Search for the cell housing the specified text and yield its (X, Y) center coordinate. 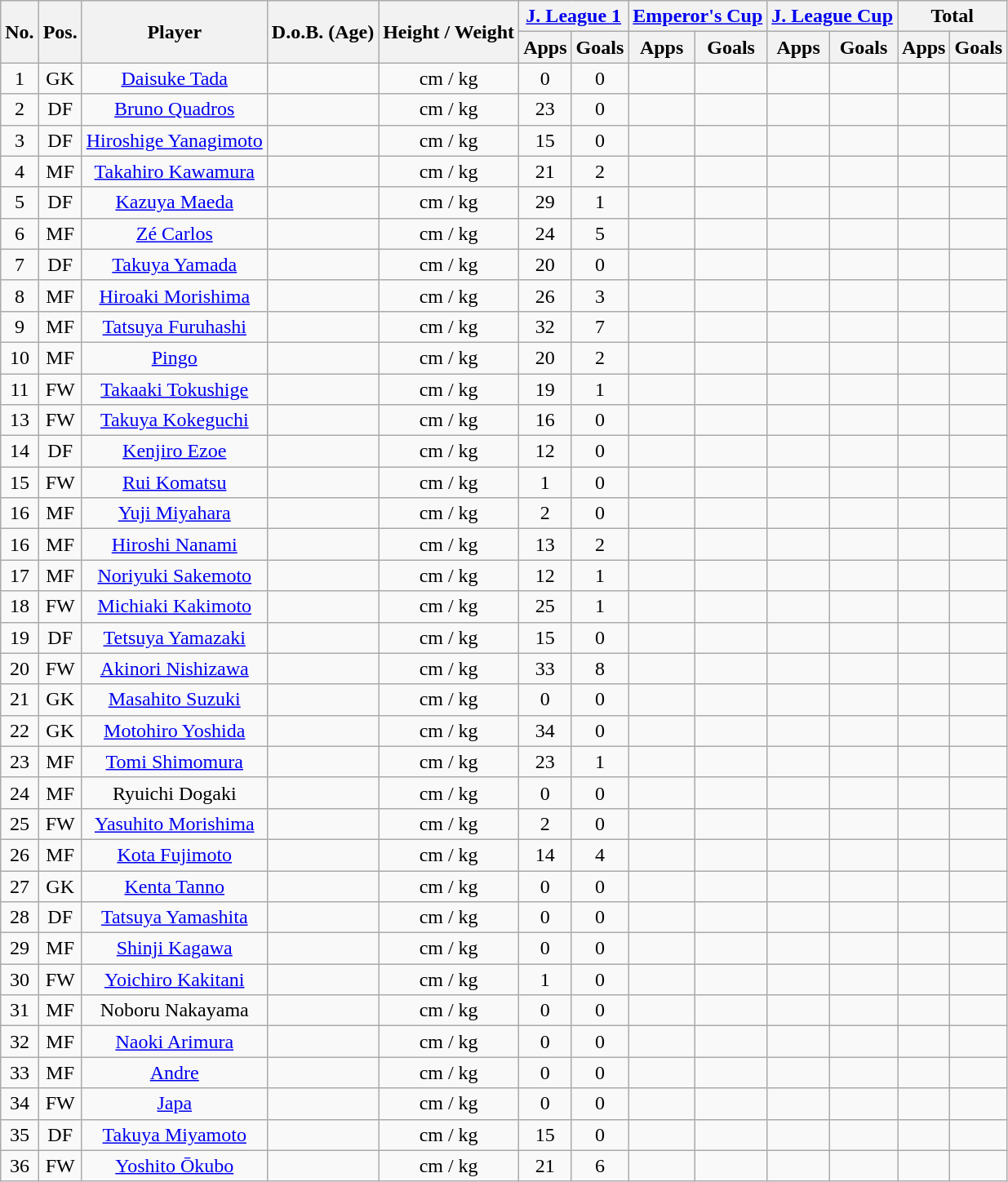
Masahito Suzuki (175, 700)
28 (20, 918)
11 (20, 389)
D.o.B. (Age) (322, 32)
Yoshito Ōkubo (175, 1166)
Kenjiro Ezoe (175, 451)
31 (20, 1011)
Daisuke Tada (175, 78)
Pingo (175, 358)
Takuya Kokeguchi (175, 420)
9 (20, 327)
Noboru Nakayama (175, 1011)
10 (20, 358)
Takaaki Tokushige (175, 389)
Hiroshi Nanami (175, 544)
Tatsuya Furuhashi (175, 327)
Ryuichi Dogaki (175, 793)
Yoichiro Kakitani (175, 980)
Kota Fujimoto (175, 855)
Pos. (60, 32)
Michiaki Kakimoto (175, 607)
Japa (175, 1104)
Shinji Kagawa (175, 949)
Yuji Miyahara (175, 513)
Tatsuya Yamashita (175, 918)
Naoki Arimura (175, 1042)
36 (20, 1166)
Zé Carlos (175, 233)
Yasuhito Morishima (175, 824)
J. League Cup (833, 16)
J. League 1 (574, 16)
Height / Weight (449, 32)
Hiroshige Yanagimoto (175, 140)
18 (20, 607)
Bruno Quadros (175, 109)
35 (20, 1135)
Hiroaki Morishima (175, 295)
27 (20, 886)
Kazuya Maeda (175, 202)
Kenta Tanno (175, 886)
Tomi Shimomura (175, 762)
Takuya Yamada (175, 264)
Tetsuya Yamazaki (175, 638)
Takahiro Kawamura (175, 171)
Emperor's Cup (698, 16)
17 (20, 575)
Player (175, 32)
Akinori Nishizawa (175, 669)
Noriyuki Sakemoto (175, 575)
Motohiro Yoshida (175, 731)
22 (20, 731)
Takuya Miyamoto (175, 1135)
Rui Komatsu (175, 482)
30 (20, 980)
Total (952, 16)
No. (20, 32)
Andre (175, 1073)
